Return the [X, Y] coordinate for the center point of the cell that contains the specified text.  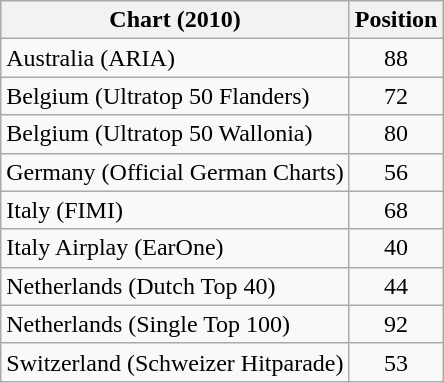
68 [396, 210]
Italy (FIMI) [175, 210]
Belgium (Ultratop 50 Wallonia) [175, 134]
92 [396, 324]
Chart (2010) [175, 20]
Germany (Official German Charts) [175, 172]
88 [396, 58]
Australia (ARIA) [175, 58]
44 [396, 286]
Netherlands (Single Top 100) [175, 324]
Belgium (Ultratop 50 Flanders) [175, 96]
80 [396, 134]
Switzerland (Schweizer Hitparade) [175, 362]
Netherlands (Dutch Top 40) [175, 286]
56 [396, 172]
Position [396, 20]
53 [396, 362]
Italy Airplay (EarOne) [175, 248]
40 [396, 248]
72 [396, 96]
